Capture the cell that displays the provided text and extract its [x, y] central coordinate. 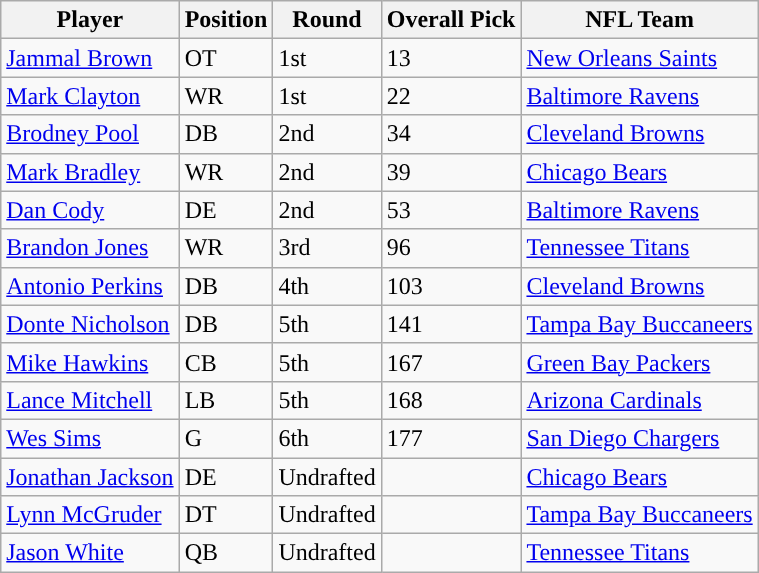
Jason White [90, 553]
Mark Bradley [90, 172]
San Diego Chargers [640, 438]
Donte Nicholson [90, 324]
Lynn McGruder [90, 515]
Overall Pick [451, 20]
3rd [327, 248]
Dan Cody [90, 210]
Antonio Perkins [90, 286]
Round [327, 20]
Position [226, 20]
Mark Clayton [90, 96]
6th [327, 438]
OT [226, 58]
167 [451, 362]
168 [451, 400]
G [226, 438]
141 [451, 324]
LB [226, 400]
Mike Hawkins [90, 362]
Brodney Pool [90, 134]
103 [451, 286]
13 [451, 58]
QB [226, 553]
4th [327, 286]
22 [451, 96]
Player [90, 20]
Lance Mitchell [90, 400]
Arizona Cardinals [640, 400]
DT [226, 515]
Jonathan Jackson [90, 477]
53 [451, 210]
96 [451, 248]
Green Bay Packers [640, 362]
39 [451, 172]
Wes Sims [90, 438]
Jammal Brown [90, 58]
Brandon Jones [90, 248]
177 [451, 438]
New Orleans Saints [640, 58]
34 [451, 134]
CB [226, 362]
NFL Team [640, 20]
